Return the [X, Y] coordinate for the center point of the cell that contains the specified text.  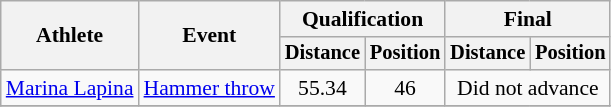
Marina Lapina [70, 88]
Hammer throw [210, 88]
Athlete [70, 36]
Did not advance [528, 88]
Qualification [362, 19]
55.34 [322, 88]
46 [405, 88]
Final [528, 19]
Event [210, 36]
